Detect which cell encompasses the target text, then output its (X, Y) center coordinate. 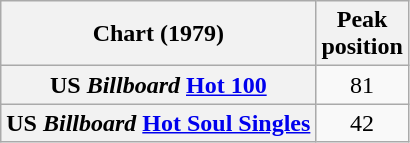
US Billboard Hot Soul Singles (158, 123)
Chart (1979) (158, 34)
Peakposition (362, 34)
US Billboard Hot 100 (158, 85)
81 (362, 85)
42 (362, 123)
